Find where the given text appears and provide that cell's center as (x, y) coordinate. 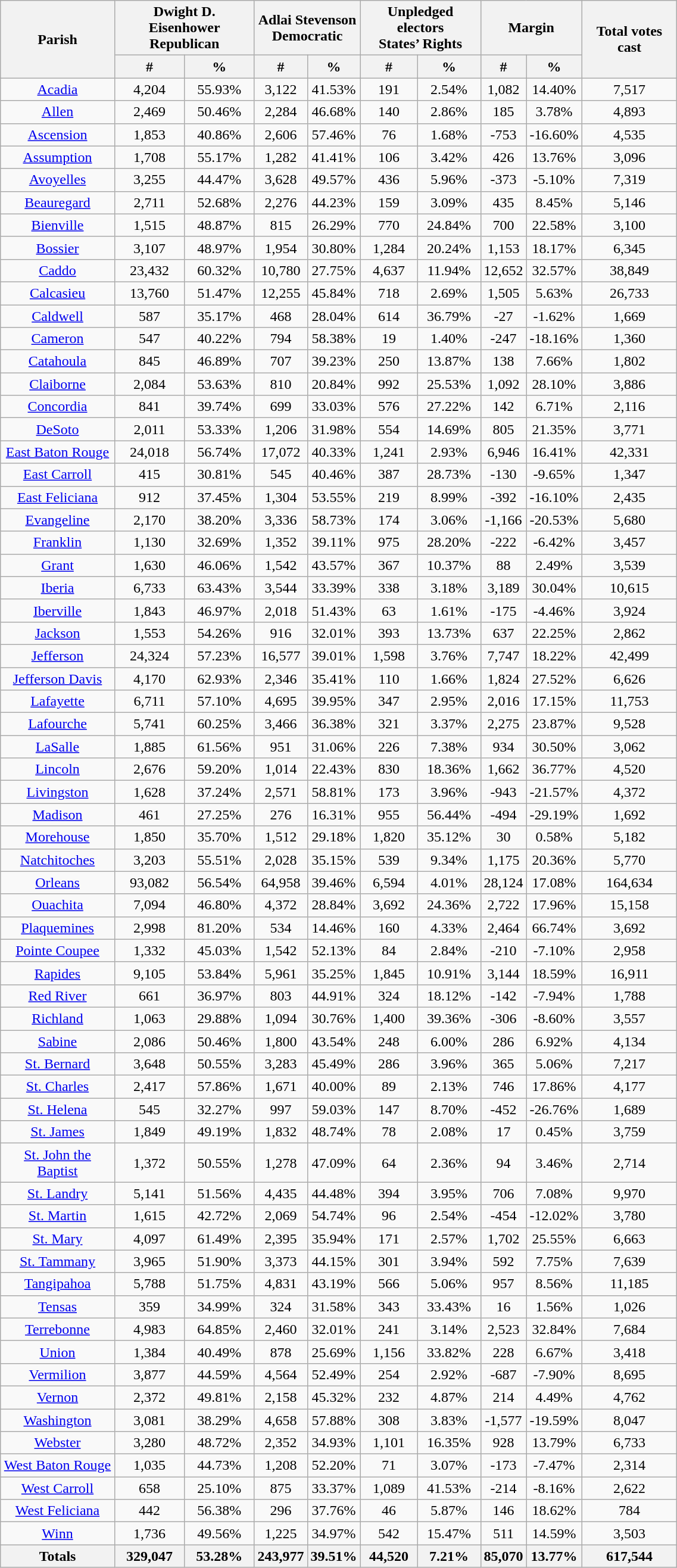
16.41% (554, 452)
St. Landry (58, 1193)
393 (389, 633)
5,770 (629, 860)
Evangeline (58, 520)
5.87% (449, 1511)
St. James (58, 1132)
219 (389, 497)
1,332 (149, 950)
Richland (58, 1018)
28,124 (504, 883)
1,598 (389, 656)
Allen (58, 112)
40.33% (333, 452)
3,924 (629, 610)
2,284 (281, 112)
Lafayette (58, 702)
54.74% (333, 1216)
28.84% (333, 905)
228 (504, 1352)
84 (389, 950)
1,094 (281, 1018)
2,314 (629, 1466)
539 (389, 860)
-392 (504, 497)
7,684 (629, 1329)
1,802 (629, 361)
96 (389, 1216)
35.41% (333, 678)
6.67% (554, 1352)
4.87% (449, 1397)
3,628 (281, 180)
56.74% (219, 452)
2,464 (504, 928)
-210 (504, 950)
Sabine (58, 1042)
61.56% (219, 747)
17 (504, 1132)
12,652 (504, 270)
38.20% (219, 520)
-753 (504, 135)
-21.57% (554, 792)
243,977 (281, 1556)
40.22% (219, 339)
3,189 (504, 588)
1,241 (389, 452)
6,626 (629, 678)
53.63% (219, 384)
2,352 (281, 1443)
25.55% (554, 1239)
2.95% (449, 702)
7,517 (629, 89)
30.81% (219, 475)
22.58% (554, 225)
Totals (58, 1556)
-173 (504, 1466)
51.43% (333, 610)
18.62% (554, 1511)
St. Tammany (58, 1261)
34.93% (333, 1443)
36.97% (219, 996)
57.86% (219, 1087)
44.91% (333, 996)
5,788 (149, 1284)
53.33% (219, 429)
815 (281, 225)
Grant (58, 565)
5,680 (629, 520)
17.96% (554, 905)
36.77% (554, 769)
37.24% (219, 792)
3.78% (554, 112)
-175 (504, 610)
185 (504, 112)
39.51% (333, 1556)
Jackson (58, 633)
803 (281, 996)
St. Helena (58, 1109)
992 (389, 384)
22.43% (333, 769)
1.61% (449, 610)
3,096 (629, 157)
160 (389, 928)
1.40% (449, 339)
1.66% (449, 678)
35.94% (333, 1239)
44.15% (333, 1261)
587 (149, 316)
3.14% (449, 1329)
60.32% (219, 270)
1,849 (149, 1132)
2.13% (449, 1087)
1,360 (629, 339)
4,637 (389, 270)
-5.10% (554, 180)
-12.02% (554, 1216)
30.50% (554, 747)
Caldwell (58, 316)
3,877 (149, 1374)
16,577 (281, 656)
4.49% (554, 1397)
3,780 (629, 1216)
1,347 (629, 475)
254 (389, 1374)
33.37% (333, 1488)
49.81% (219, 1397)
955 (389, 815)
2.93% (449, 452)
Parish (58, 39)
700 (504, 225)
875 (281, 1488)
39.95% (333, 702)
29.18% (333, 837)
46.97% (219, 610)
2.69% (449, 293)
-29.19% (554, 815)
3.09% (449, 202)
45.32% (333, 1397)
6,711 (149, 702)
44.73% (219, 1466)
16.35% (449, 1443)
45.03% (219, 950)
5,182 (629, 837)
338 (389, 588)
-8.16% (554, 1488)
805 (504, 429)
2,069 (281, 1216)
1,850 (149, 837)
51.56% (219, 1193)
Rapides (58, 973)
2,417 (149, 1087)
359 (149, 1307)
53.28% (219, 1556)
37.76% (333, 1511)
Dwight D. EisenhowerRepublican (185, 28)
57.23% (219, 656)
52.68% (219, 202)
276 (281, 815)
241 (389, 1329)
Webster (58, 1443)
7.75% (554, 1261)
1,615 (149, 1216)
46.80% (219, 905)
10.37% (449, 565)
2,116 (629, 407)
-943 (504, 792)
1,853 (149, 135)
110 (389, 678)
4,134 (629, 1042)
-454 (504, 1216)
8,695 (629, 1374)
33.39% (333, 588)
16,911 (629, 973)
810 (281, 384)
64,958 (281, 883)
33.03% (333, 407)
20.84% (333, 384)
24,324 (149, 656)
43.54% (333, 1042)
94 (504, 1162)
3,144 (504, 973)
2,275 (504, 724)
30 (504, 837)
24.36% (449, 905)
617,544 (629, 1556)
5.96% (449, 180)
40.46% (333, 475)
7,217 (629, 1064)
40.86% (219, 135)
387 (389, 475)
-373 (504, 180)
18.22% (554, 656)
Washington (58, 1420)
27.75% (333, 270)
7.66% (554, 361)
10.91% (449, 973)
61.49% (219, 1239)
146 (504, 1511)
28.20% (449, 543)
Franklin (58, 543)
1,278 (281, 1162)
38.29% (219, 1420)
442 (149, 1511)
39.23% (333, 361)
4,535 (629, 135)
4,893 (629, 112)
3,759 (629, 1132)
365 (504, 1064)
Concordia (58, 407)
23.87% (554, 724)
1,505 (504, 293)
878 (281, 1352)
64.85% (219, 1329)
78 (389, 1132)
3,418 (629, 1352)
26,733 (629, 293)
1,671 (281, 1087)
Iberville (58, 610)
250 (389, 361)
24,018 (149, 452)
2,028 (281, 860)
53.55% (333, 497)
554 (389, 429)
37.45% (219, 497)
6.71% (554, 407)
436 (389, 180)
22.25% (554, 633)
55.51% (219, 860)
40.49% (219, 1352)
2,998 (149, 928)
13.73% (449, 633)
547 (149, 339)
4,177 (629, 1087)
18.12% (449, 996)
3,203 (149, 860)
Acadia (58, 89)
30.04% (554, 588)
20.24% (449, 248)
1,824 (504, 678)
746 (504, 1087)
997 (281, 1109)
8.56% (554, 1284)
7.08% (554, 1193)
3,648 (149, 1064)
1,553 (149, 633)
-1,166 (504, 520)
Vernon (58, 1397)
147 (389, 1109)
1,092 (504, 384)
784 (629, 1511)
Terrebonne (58, 1329)
2,958 (629, 950)
9,105 (149, 973)
27.22% (449, 407)
Red River (58, 996)
415 (149, 475)
88 (504, 565)
46.89% (219, 361)
7,747 (504, 656)
1,208 (281, 1466)
2,523 (504, 1329)
2,469 (149, 112)
707 (281, 361)
Ascension (58, 135)
174 (389, 520)
Madison (58, 815)
33.43% (449, 1307)
93,082 (149, 883)
4,695 (281, 702)
33.82% (449, 1352)
830 (389, 769)
9.34% (449, 860)
1,063 (149, 1018)
17.15% (554, 702)
60.25% (219, 724)
Margin (531, 28)
58.73% (333, 520)
12,255 (281, 293)
1,372 (149, 1162)
Avoyelles (58, 180)
Claiborne (58, 384)
DeSoto (58, 429)
Total votes cast (629, 39)
15,158 (629, 905)
2,676 (149, 769)
658 (149, 1488)
Calcasieu (58, 293)
13.76% (554, 157)
542 (389, 1533)
2.84% (449, 950)
-7.90% (554, 1374)
534 (281, 928)
2,086 (149, 1042)
-19.59% (554, 1420)
-9.65% (554, 475)
46.68% (333, 112)
-4.46% (554, 610)
1,788 (629, 996)
2.08% (449, 1132)
Winn (58, 1533)
1,352 (281, 543)
31.98% (333, 429)
13,760 (149, 293)
St. Bernard (58, 1064)
5,141 (149, 1193)
841 (149, 407)
35.12% (449, 837)
42.72% (219, 1216)
2,011 (149, 429)
Adlai StevensonDemocratic (307, 28)
3,965 (149, 1261)
6.92% (554, 1042)
173 (389, 792)
West Carroll (58, 1488)
4.01% (449, 883)
21.35% (554, 429)
2,158 (281, 1397)
394 (389, 1193)
3,336 (281, 520)
42,331 (629, 452)
58.81% (333, 792)
-16.10% (554, 497)
3,466 (281, 724)
71 (389, 1466)
13.79% (554, 1443)
-306 (504, 1018)
-7.10% (554, 950)
17.08% (554, 883)
St. Charles (58, 1087)
8.70% (449, 1109)
56.54% (219, 883)
25.53% (449, 384)
3,255 (149, 180)
3.37% (449, 724)
-247 (504, 339)
-452 (504, 1109)
34.97% (333, 1533)
57.10% (219, 702)
36.38% (333, 724)
1,206 (281, 429)
4,435 (281, 1193)
3,544 (281, 588)
3,771 (629, 429)
17.86% (554, 1087)
-7.94% (554, 996)
36.79% (449, 316)
1,662 (504, 769)
934 (504, 747)
35.15% (333, 860)
164,634 (629, 883)
1,101 (389, 1443)
2,622 (629, 1488)
28.10% (554, 384)
3.07% (449, 1466)
2,084 (149, 384)
Morehouse (58, 837)
1,014 (281, 769)
14.46% (333, 928)
32.27% (219, 1109)
1,282 (281, 157)
Vermilion (58, 1374)
44.47% (219, 180)
28.04% (333, 316)
27.25% (219, 815)
43.19% (333, 1284)
2,170 (149, 520)
248 (389, 1042)
4,831 (281, 1284)
-16.60% (554, 135)
10,780 (281, 270)
-26.76% (554, 1109)
25.10% (219, 1488)
3,280 (149, 1443)
West Baton Rouge (58, 1466)
46.06% (219, 565)
LaSalle (58, 747)
38,849 (629, 270)
49.56% (219, 1533)
706 (504, 1193)
16.31% (333, 815)
Natchitoches (58, 860)
916 (281, 633)
14.69% (449, 429)
Bossier (58, 248)
-687 (504, 1374)
3,503 (629, 1533)
Iberia (58, 588)
1,628 (149, 792)
32.57% (554, 270)
0.58% (554, 837)
11,185 (629, 1284)
1,026 (629, 1307)
2.36% (449, 1162)
3.42% (449, 157)
576 (389, 407)
-1,577 (504, 1420)
6,345 (629, 248)
5,961 (281, 973)
4,658 (281, 1420)
2.49% (554, 565)
Unpledged electorsStates’ Rights (420, 28)
3,457 (629, 543)
637 (504, 633)
2,711 (149, 202)
1,089 (389, 1488)
1,130 (149, 543)
Union (58, 1352)
1,175 (504, 860)
Bienville (58, 225)
140 (389, 112)
30.76% (333, 1018)
55.17% (219, 157)
3.46% (554, 1162)
52.13% (333, 950)
975 (389, 543)
2,862 (629, 633)
39.01% (333, 656)
957 (504, 1284)
951 (281, 747)
St. John the Baptist (58, 1162)
6.00% (449, 1042)
35.70% (219, 837)
44,520 (389, 1556)
1,708 (149, 157)
5,741 (149, 724)
39.46% (333, 883)
East Carroll (58, 475)
41.41% (333, 157)
4,564 (281, 1374)
4.33% (449, 928)
14.40% (554, 89)
226 (389, 747)
3,100 (629, 225)
32.69% (219, 543)
142 (504, 407)
1,843 (149, 610)
1,304 (281, 497)
45.49% (333, 1064)
1,400 (389, 1018)
3.83% (449, 1420)
Tensas (58, 1307)
Plaquemines (58, 928)
-18.16% (554, 339)
54.26% (219, 633)
Lincoln (58, 769)
3.18% (449, 588)
435 (504, 202)
0.45% (554, 1132)
6,594 (389, 883)
-142 (504, 996)
1,954 (281, 248)
7,094 (149, 905)
-214 (504, 1488)
9,528 (629, 724)
5,146 (629, 202)
25.69% (333, 1352)
845 (149, 361)
24.84% (449, 225)
2,372 (149, 1397)
1,692 (629, 815)
Beauregard (58, 202)
-1.62% (554, 316)
58.38% (333, 339)
928 (504, 1443)
1,225 (281, 1533)
-6.42% (554, 543)
511 (504, 1533)
39.11% (333, 543)
461 (149, 815)
East Baton Rouge (58, 452)
1,515 (149, 225)
81.20% (219, 928)
301 (389, 1261)
9,970 (629, 1193)
15.47% (449, 1533)
5.63% (554, 293)
52.49% (333, 1374)
308 (389, 1420)
7,319 (629, 180)
343 (389, 1307)
-20.53% (554, 520)
-7.47% (554, 1466)
Assumption (58, 157)
West Feliciana (58, 1511)
31.58% (333, 1307)
3.94% (449, 1261)
20.36% (554, 860)
46 (389, 1511)
Tangipahoa (58, 1284)
138 (504, 361)
13.87% (449, 361)
Livingston (58, 792)
6,946 (504, 452)
18.59% (554, 973)
426 (504, 157)
39.74% (219, 407)
1,035 (149, 1466)
2,571 (281, 792)
3,557 (629, 1018)
89 (389, 1087)
2,722 (504, 905)
44.59% (219, 1374)
1,736 (149, 1533)
718 (389, 293)
45.84% (333, 293)
4,170 (149, 678)
2,714 (629, 1162)
329,047 (149, 1556)
-130 (504, 475)
770 (389, 225)
1.68% (449, 135)
4,097 (149, 1239)
159 (389, 202)
Pointe Coupee (58, 950)
661 (149, 996)
10,615 (629, 588)
29.88% (219, 1018)
1,885 (149, 747)
48.72% (219, 1443)
6,663 (629, 1239)
59.03% (333, 1109)
1.56% (554, 1307)
Jefferson Davis (58, 678)
-222 (504, 543)
3,062 (629, 747)
30.80% (333, 248)
Cameron (58, 339)
51.47% (219, 293)
48.87% (219, 225)
912 (149, 497)
2.92% (449, 1374)
1,689 (629, 1109)
52.20% (333, 1466)
2,606 (281, 135)
35.25% (333, 973)
214 (504, 1397)
3,283 (281, 1064)
44.48% (333, 1193)
13.77% (554, 1556)
East Feliciana (58, 497)
44.23% (333, 202)
2.57% (449, 1239)
18.17% (554, 248)
3,373 (281, 1261)
11,753 (629, 702)
2,395 (281, 1239)
7,639 (629, 1261)
31.06% (333, 747)
367 (389, 565)
232 (389, 1397)
57.88% (333, 1420)
3.95% (449, 1193)
7.21% (449, 1556)
43.57% (333, 565)
76 (389, 135)
3.06% (449, 520)
63 (389, 610)
40.00% (333, 1087)
48.74% (333, 1132)
28.73% (449, 475)
16 (504, 1307)
42,499 (629, 656)
699 (281, 407)
3.76% (449, 656)
794 (281, 339)
3,107 (149, 248)
17,072 (281, 452)
35.17% (219, 316)
55.93% (219, 89)
14.59% (554, 1533)
2,018 (281, 610)
27.52% (554, 678)
1,800 (281, 1042)
1,156 (389, 1352)
8.99% (449, 497)
32.84% (554, 1329)
4,520 (629, 769)
Lafourche (58, 724)
1,284 (389, 248)
56.44% (449, 815)
Orleans (58, 883)
592 (504, 1261)
49.57% (333, 180)
66.74% (554, 928)
4,204 (149, 89)
2,346 (281, 678)
51.75% (219, 1284)
63.43% (219, 588)
2,460 (281, 1329)
1,669 (629, 316)
57.46% (333, 135)
62.93% (219, 678)
34.99% (219, 1307)
47.09% (333, 1162)
Ouachita (58, 905)
3,539 (629, 565)
Catahoula (58, 361)
85,070 (504, 1556)
1,630 (149, 565)
48.97% (219, 248)
1,702 (504, 1239)
1,082 (504, 89)
4,983 (149, 1329)
59.20% (219, 769)
566 (389, 1284)
8,047 (629, 1420)
Caddo (58, 270)
19 (389, 339)
49.19% (219, 1132)
468 (281, 316)
St. Martin (58, 1216)
2.86% (449, 112)
64 (389, 1162)
171 (389, 1239)
2,016 (504, 702)
1,820 (389, 837)
18.36% (449, 769)
296 (281, 1511)
-8.60% (554, 1018)
614 (389, 316)
53.84% (219, 973)
2,435 (629, 497)
39.36% (449, 1018)
St. Mary (58, 1239)
23,432 (149, 270)
3,122 (281, 89)
51.90% (219, 1261)
7.38% (449, 747)
26.29% (333, 225)
4,762 (629, 1397)
-27 (504, 316)
56.38% (219, 1511)
321 (389, 724)
2,276 (281, 202)
1,832 (281, 1132)
-494 (504, 815)
347 (389, 702)
1,384 (149, 1352)
Jefferson (58, 656)
1,153 (504, 248)
191 (389, 89)
3,081 (149, 1420)
3,886 (629, 384)
1,845 (389, 973)
8.45% (554, 202)
1,512 (281, 837)
11.94% (449, 270)
106 (389, 157)
